Scan for the cell matching the given text and deliver its (x, y) coordinate at center. 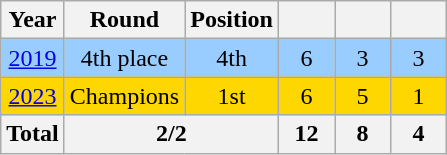
4th place (124, 58)
4 (419, 134)
12 (306, 134)
Champions (124, 96)
2019 (33, 58)
Position (232, 20)
5 (362, 96)
4th (232, 58)
2/2 (171, 134)
Total (33, 134)
Year (33, 20)
8 (362, 134)
1 (419, 96)
Round (124, 20)
2023 (33, 96)
1st (232, 96)
